Locate the cell with the specified text and output its (x, y) center coordinate. 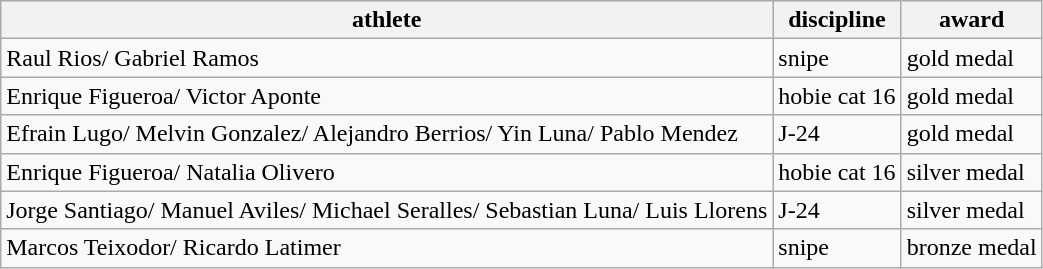
discipline (837, 20)
Enrique Figueroa/ Victor Aponte (387, 96)
Marcos Teixodor/ Ricardo Latimer (387, 248)
Raul Rios/ Gabriel Ramos (387, 58)
Jorge Santiago/ Manuel Aviles/ Michael Seralles/ Sebastian Luna/ Luis Llorens (387, 210)
bronze medal (972, 248)
athlete (387, 20)
award (972, 20)
Efrain Lugo/ Melvin Gonzalez/ Alejandro Berrios/ Yin Luna/ Pablo Mendez (387, 134)
Enrique Figueroa/ Natalia Olivero (387, 172)
